Provide the [X, Y] coordinate of the cell's center where the given text is located.  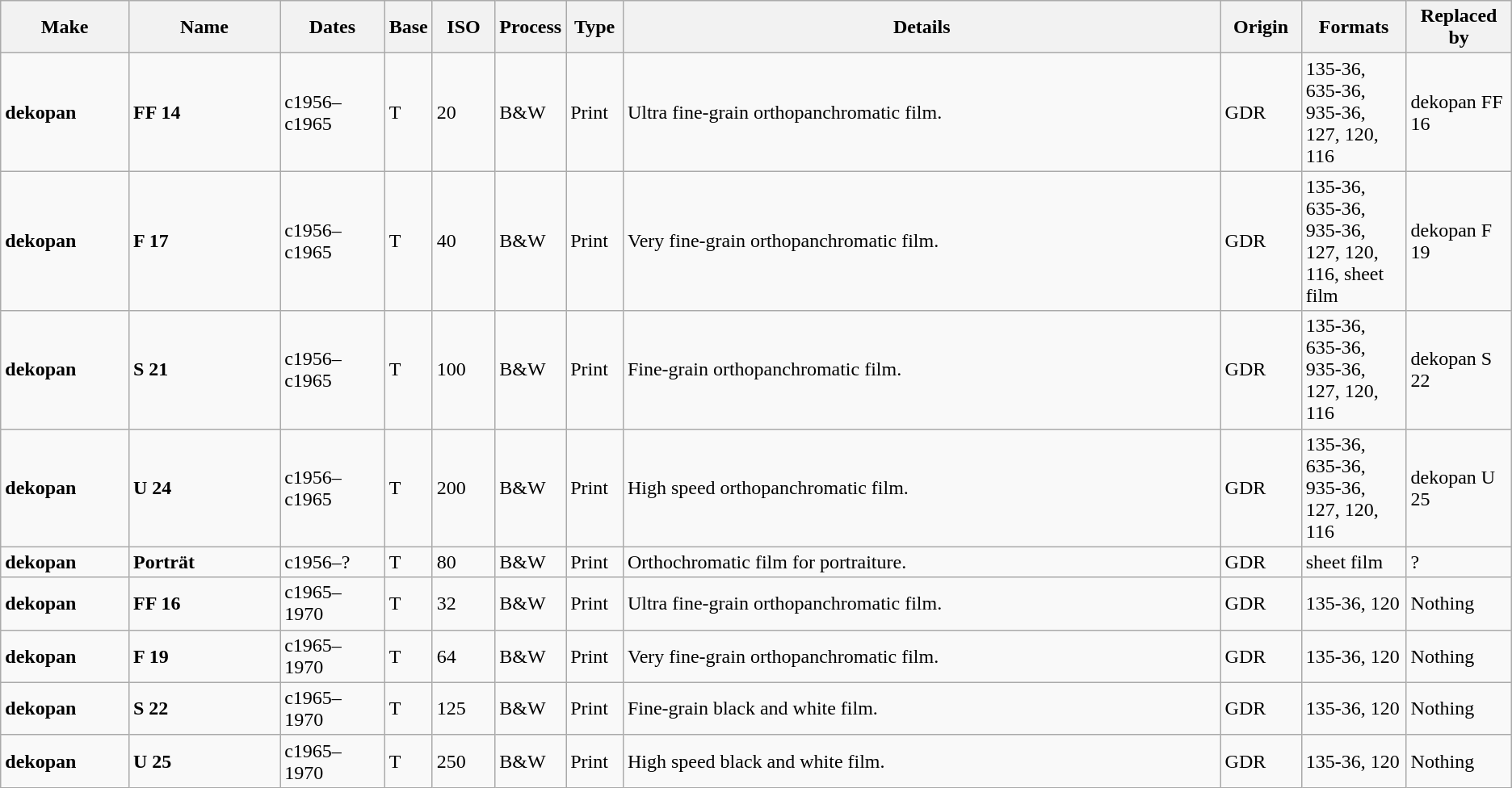
sheet film [1354, 562]
F 17 [204, 241]
Porträt [204, 562]
U 25 [204, 761]
Type [594, 27]
Formats [1354, 27]
High speed black and white film. [922, 761]
dekopan F 19 [1459, 241]
Name [204, 27]
Dates [333, 27]
dekopan U 25 [1459, 488]
Details [922, 27]
125 [464, 709]
Base [409, 27]
250 [464, 761]
200 [464, 488]
Origin [1261, 27]
Fine-grain orthopanchromatic film. [922, 370]
64 [464, 656]
32 [464, 604]
S 21 [204, 370]
c1956–? [333, 562]
FF 16 [204, 604]
dekopan S 22 [1459, 370]
S 22 [204, 709]
Orthochromatic film for portraiture. [922, 562]
80 [464, 562]
20 [464, 112]
Fine-grain black and white film. [922, 709]
? [1459, 562]
U 24 [204, 488]
Make [65, 27]
100 [464, 370]
F 19 [204, 656]
135-36, 635-36, 935-36, 127, 120, 116, sheet film [1354, 241]
ISO [464, 27]
Process [531, 27]
40 [464, 241]
dekopan FF 16 [1459, 112]
FF 14 [204, 112]
Replaced by [1459, 27]
High speed orthopanchromatic film. [922, 488]
